Locate the cell with the specified text and output its (x, y) center coordinate. 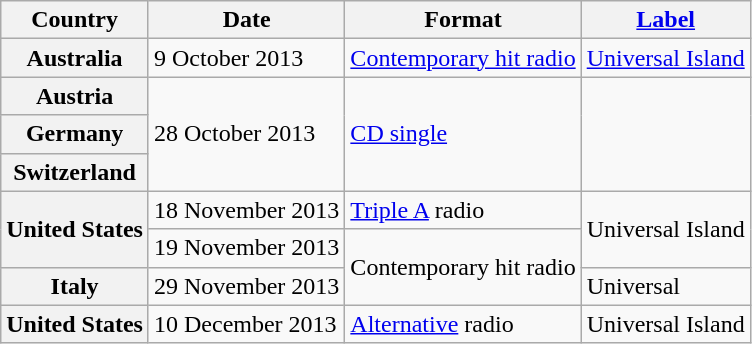
19 November 2013 (246, 248)
10 December 2013 (246, 324)
28 October 2013 (246, 134)
CD single (463, 134)
Country (75, 20)
Germany (75, 134)
Label (666, 20)
18 November 2013 (246, 210)
29 November 2013 (246, 286)
9 October 2013 (246, 58)
Austria (75, 96)
Alternative radio (463, 324)
Universal (666, 286)
Switzerland (75, 172)
Triple A radio (463, 210)
Date (246, 20)
Format (463, 20)
Australia (75, 58)
Italy (75, 286)
